Determine the [x, y] coordinate at the center of the cell enclosing the given text.  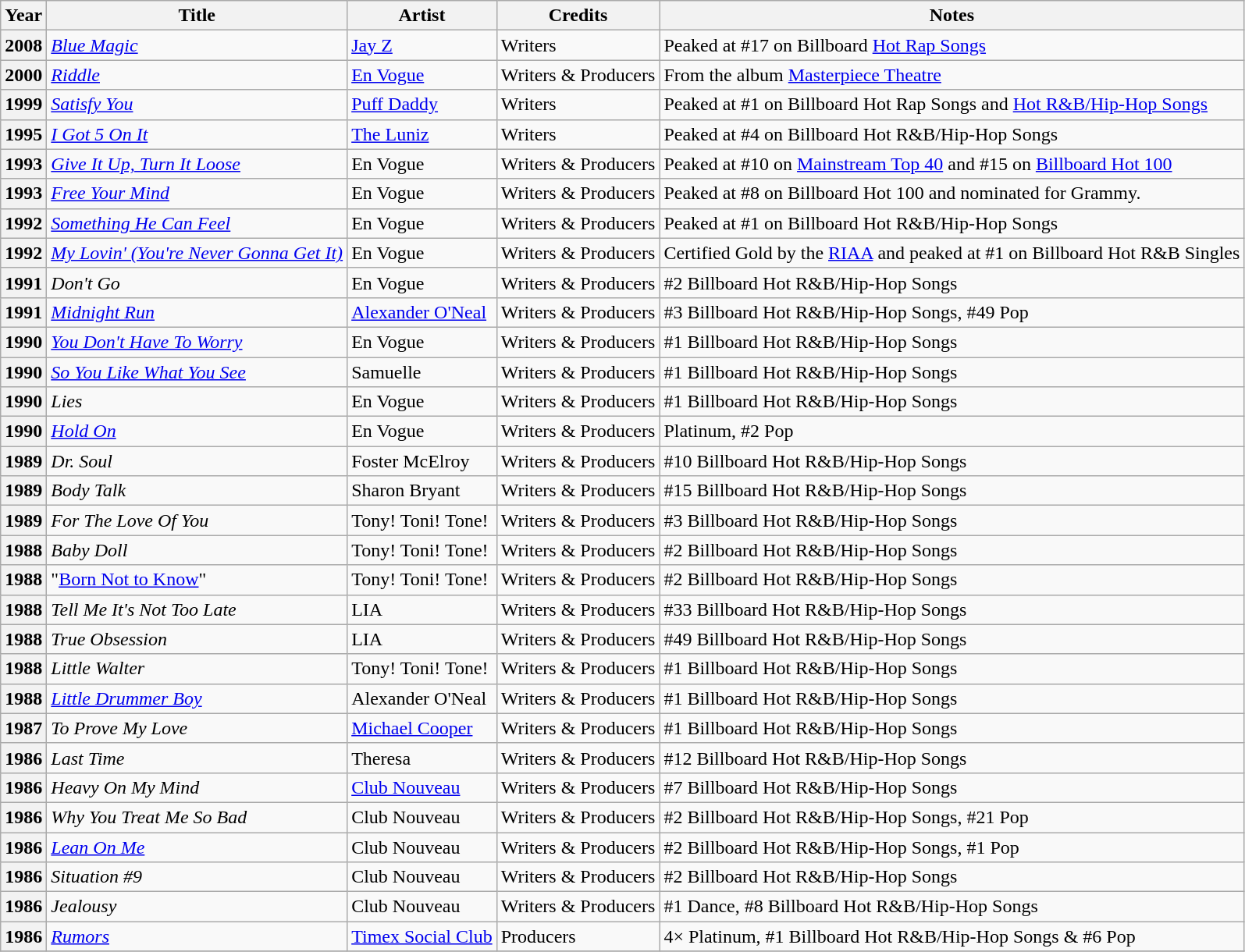
So You Like What You See [197, 372]
Samuelle [422, 372]
Peaked at #10 on Mainstream Top 40 and #15 on Billboard Hot 100 [952, 164]
Producers [578, 936]
#3 Billboard Hot R&B/Hip-Hop Songs [952, 520]
For The Love Of You [197, 520]
Rumors [197, 936]
Satisfy You [197, 105]
Little Drummer Boy [197, 698]
Platinum, #2 Pop [952, 432]
Riddle [197, 75]
2000 [23, 75]
The Luniz [422, 134]
Why You Treat Me So Bad [197, 817]
Baby Doll [197, 550]
Last Time [197, 758]
True Obsession [197, 639]
Peaked at #1 on Billboard Hot Rap Songs and Hot R&B/Hip-Hop Songs [952, 105]
Blue Magic [197, 45]
Midnight Run [197, 312]
Artist [422, 16]
#10 Billboard Hot R&B/Hip-Hop Songs [952, 461]
Something He Can Feel [197, 223]
Dr. Soul [197, 461]
#2 Billboard Hot R&B/Hip-Hop Songs, #1 Pop [952, 847]
Give It Up, Turn It Loose [197, 164]
Jealousy [197, 907]
My Lovin' (You're Never Gonna Get It) [197, 253]
I Got 5 On It [197, 134]
2008 [23, 45]
Jay Z [422, 45]
Lean On Me [197, 847]
Body Talk [197, 491]
#12 Billboard Hot R&B/Hip-Hop Songs [952, 758]
Sharon Bryant [422, 491]
"Born Not to Know" [197, 580]
Certified Gold by the RIAA and peaked at #1 on Billboard Hot R&B Singles [952, 253]
Timex Social Club [422, 936]
Credits [578, 16]
#49 Billboard Hot R&B/Hip-Hop Songs [952, 639]
You Don't Have To Worry [197, 342]
#7 Billboard Hot R&B/Hip-Hop Songs [952, 787]
Heavy On My Mind [197, 787]
Theresa [422, 758]
#2 Billboard Hot R&B/Hip-Hop Songs, #21 Pop [952, 817]
To Prove My Love [197, 728]
Peaked at #8 on Billboard Hot 100 and nominated for Grammy. [952, 194]
Free Your Mind [197, 194]
Peaked at #1 on Billboard Hot R&B/Hip-Hop Songs [952, 223]
#33 Billboard Hot R&B/Hip-Hop Songs [952, 609]
Michael Cooper [422, 728]
Hold On [197, 432]
Puff Daddy [422, 105]
1987 [23, 728]
4× Platinum, #1 Billboard Hot R&B/Hip-Hop Songs & #6 Pop [952, 936]
Notes [952, 16]
From the album Masterpiece Theatre [952, 75]
#15 Billboard Hot R&B/Hip-Hop Songs [952, 491]
Title [197, 16]
1995 [23, 134]
Year [23, 16]
Don't Go [197, 282]
Lies [197, 402]
#1 Dance, #8 Billboard Hot R&B/Hip-Hop Songs [952, 907]
1999 [23, 105]
Tell Me It's Not Too Late [197, 609]
Little Walter [197, 669]
#3 Billboard Hot R&B/Hip-Hop Songs, #49 Pop [952, 312]
Peaked at #4 on Billboard Hot R&B/Hip-Hop Songs [952, 134]
Peaked at #17 on Billboard Hot Rap Songs [952, 45]
Situation #9 [197, 877]
Foster McElroy [422, 461]
